Determine the (x, y) coordinate at the center of the cell enclosing the given text.  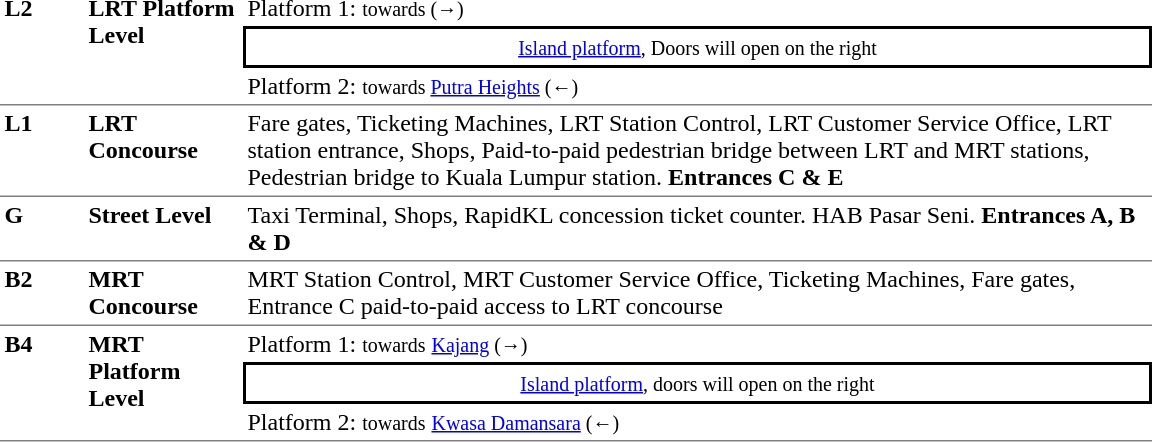
Platform 1: towards Kajang (→) (698, 344)
MRT Station Control, MRT Customer Service Office, Ticketing Machines, Fare gates, Entrance C paid-to-paid access to LRT concourse (698, 294)
B2 (42, 294)
Platform 2: towards Kwasa Damansara (←) (698, 423)
Street Level (164, 229)
Island platform, Doors will open on the right (698, 47)
Island platform, doors will open on the right (698, 383)
LRT Concourse (164, 152)
L1 (42, 152)
MRT Concourse (164, 294)
Platform 2: towards Putra Heights (←) (698, 87)
MRT Platform Level (164, 384)
G (42, 229)
B4 (42, 384)
Taxi Terminal, Shops, RapidKL concession ticket counter. HAB Pasar Seni. Entrances A, B & D (698, 229)
